Scan for the cell matching the given text and deliver its (X, Y) coordinate at center. 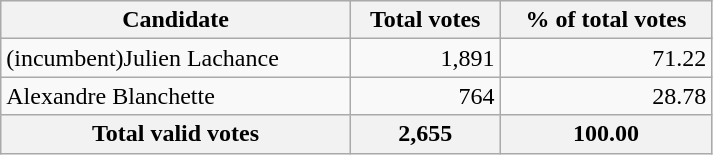
% of total votes (606, 20)
Total votes (425, 20)
(incumbent)Julien Lachance (176, 58)
Total valid votes (176, 134)
Alexandre Blanchette (176, 96)
1,891 (425, 58)
100.00 (606, 134)
2,655 (425, 134)
Candidate (176, 20)
71.22 (606, 58)
764 (425, 96)
28.78 (606, 96)
